Output the [X, Y] coordinate of the center of the cell containing the given text.  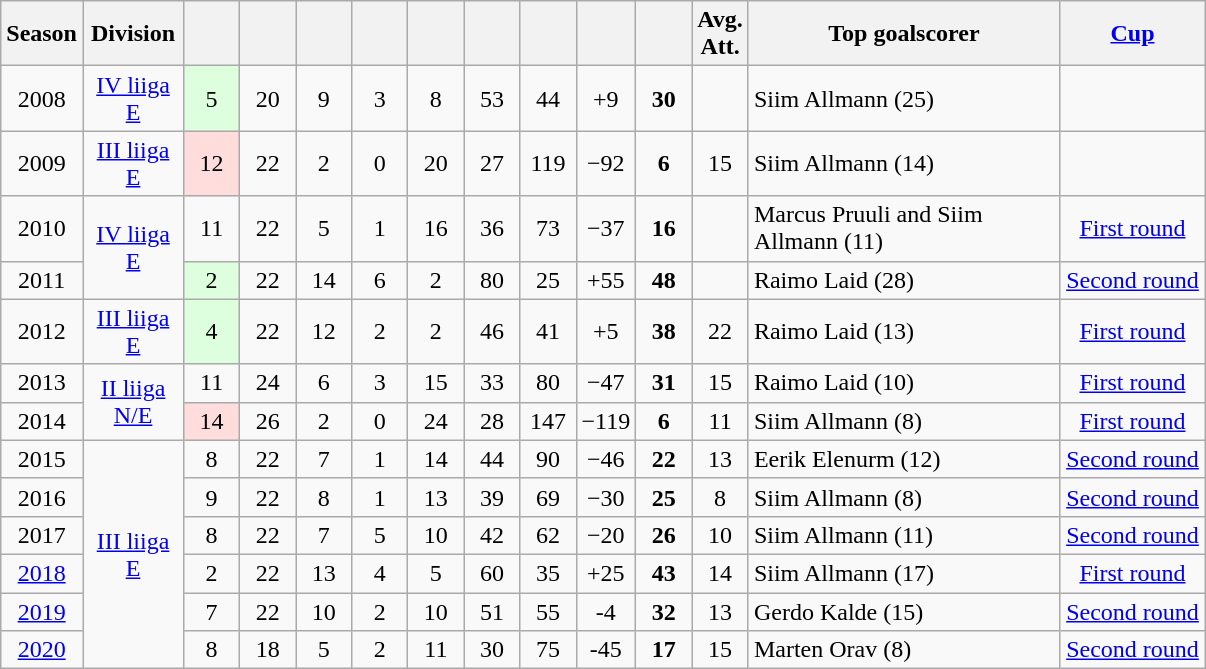
Top goalscorer [904, 34]
51 [492, 611]
−119 [606, 421]
36 [492, 228]
73 [548, 228]
−37 [606, 228]
53 [492, 98]
2019 [42, 611]
+9 [606, 98]
2012 [42, 332]
−92 [606, 164]
Raimo Laid (28) [904, 280]
62 [548, 535]
Cup [1132, 34]
−30 [606, 497]
2013 [42, 383]
41 [548, 332]
2009 [42, 164]
31 [664, 383]
147 [548, 421]
Avg. Att. [720, 34]
69 [548, 497]
Siim Allmann (14) [904, 164]
38 [664, 332]
-45 [606, 650]
17 [664, 650]
2016 [42, 497]
-4 [606, 611]
2014 [42, 421]
43 [664, 573]
39 [492, 497]
48 [664, 280]
Season [42, 34]
Siim Allmann (11) [904, 535]
119 [548, 164]
2015 [42, 459]
2018 [42, 573]
27 [492, 164]
Division [132, 34]
II liiga N/E [132, 402]
−20 [606, 535]
+5 [606, 332]
32 [664, 611]
46 [492, 332]
Siim Allmann (25) [904, 98]
33 [492, 383]
Raimo Laid (13) [904, 332]
2017 [42, 535]
2010 [42, 228]
2020 [42, 650]
28 [492, 421]
Marten Orav (8) [904, 650]
Gerdo Kalde (15) [904, 611]
90 [548, 459]
42 [492, 535]
+55 [606, 280]
Marcus Pruuli and Siim Allmann (11) [904, 228]
55 [548, 611]
18 [268, 650]
Siim Allmann (17) [904, 573]
Eerik Elenurm (12) [904, 459]
2008 [42, 98]
2011 [42, 280]
Raimo Laid (10) [904, 383]
75 [548, 650]
+25 [606, 573]
35 [548, 573]
−46 [606, 459]
60 [492, 573]
−47 [606, 383]
